For the text-containing cell, return its midpoint in [X, Y] coordinate format. 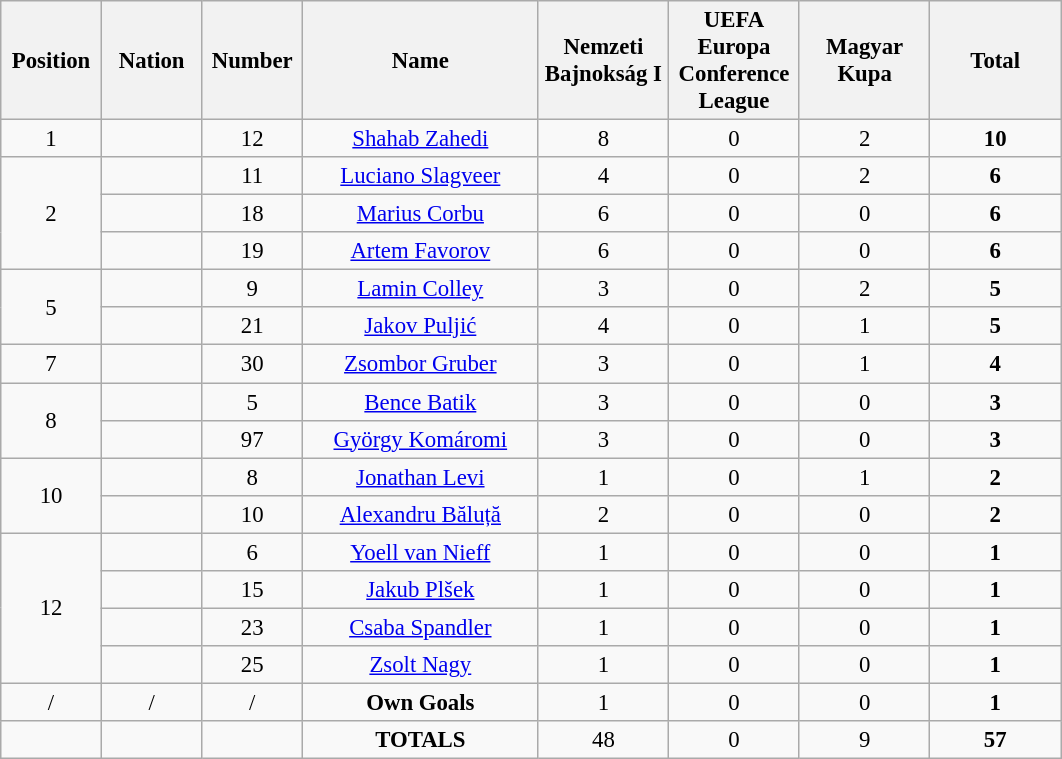
Yoell van Nieff [421, 552]
Marius Corbu [421, 214]
Name [421, 60]
11 [252, 176]
Total [996, 60]
Number [252, 60]
19 [252, 251]
Magyar Kupa [864, 60]
UEFA Europa Conference League [734, 60]
Nemzeti Bajnokság I [604, 60]
57 [996, 740]
48 [604, 740]
97 [252, 439]
Luciano Slagveer [421, 176]
Nation [152, 60]
Lamin Colley [421, 289]
György Komáromi [421, 439]
21 [252, 327]
30 [252, 364]
Artem Favorov [421, 251]
Alexandru Băluță [421, 514]
25 [252, 665]
Position [52, 60]
Zsombor Gruber [421, 364]
Jonathan Levi [421, 477]
Jakub Plšek [421, 590]
15 [252, 590]
Csaba Spandler [421, 627]
Own Goals [421, 702]
Bence Batik [421, 402]
23 [252, 627]
18 [252, 214]
Jakov Puljić [421, 327]
7 [52, 364]
Shahab Zahedi [421, 139]
Zsolt Nagy [421, 665]
TOTALS [421, 740]
